Provide the [X, Y] coordinate of the cell's center where the given text is located.  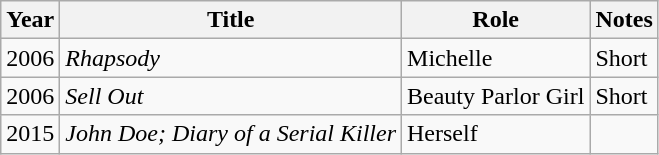
Beauty Parlor Girl [496, 96]
Title [231, 20]
Rhapsody [231, 58]
John Doe; Diary of a Serial Killer [231, 134]
Year [30, 20]
Role [496, 20]
Michelle [496, 58]
Sell Out [231, 96]
Herself [496, 134]
2015 [30, 134]
Notes [624, 20]
